Return the [X, Y] coordinate for the center point of the cell that contains the specified text.  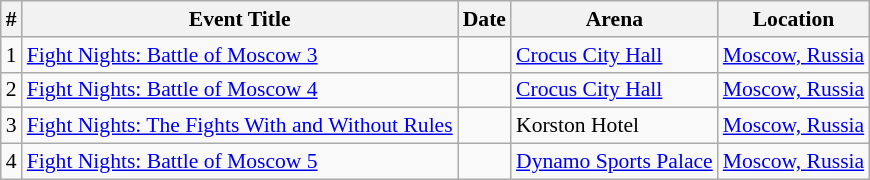
# [12, 19]
2 [12, 90]
Location [794, 19]
Fight Nights: Battle of Moscow 5 [240, 162]
3 [12, 126]
Dynamo Sports Palace [614, 162]
Arena [614, 19]
4 [12, 162]
Fight Nights: Battle of Moscow 4 [240, 90]
1 [12, 55]
Event Title [240, 19]
Date [484, 19]
Fight Nights: Battle of Moscow 3 [240, 55]
Fight Nights: The Fights With and Without Rules [240, 126]
Korston Hotel [614, 126]
